Locate the cell with the specified text and output its (X, Y) center coordinate. 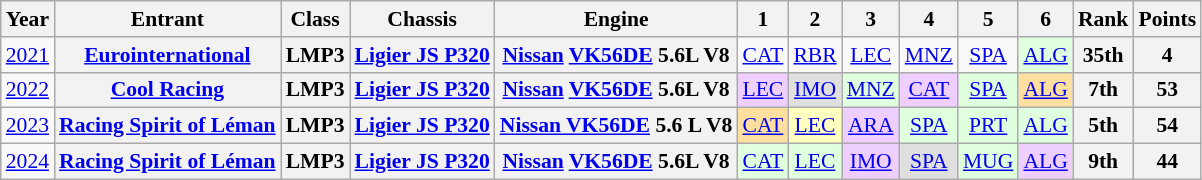
1 (762, 19)
RBR (814, 55)
Entrant (168, 19)
5th (1104, 126)
6 (1045, 19)
2021 (28, 55)
7th (1104, 90)
2024 (28, 162)
3 (871, 19)
Rank (1104, 19)
2 (814, 19)
44 (1167, 162)
54 (1167, 126)
Chassis (422, 19)
2022 (28, 90)
Eurointernational (168, 55)
MUG (988, 162)
Year (28, 19)
53 (1167, 90)
9th (1104, 162)
Points (1167, 19)
2023 (28, 126)
Cool Racing (168, 90)
5 (988, 19)
PRT (988, 126)
Class (316, 19)
35th (1104, 55)
ARA (871, 126)
Nissan VK56DE 5.6 L V8 (616, 126)
Engine (616, 19)
